Search for the cell housing the specified text and yield its (x, y) center coordinate. 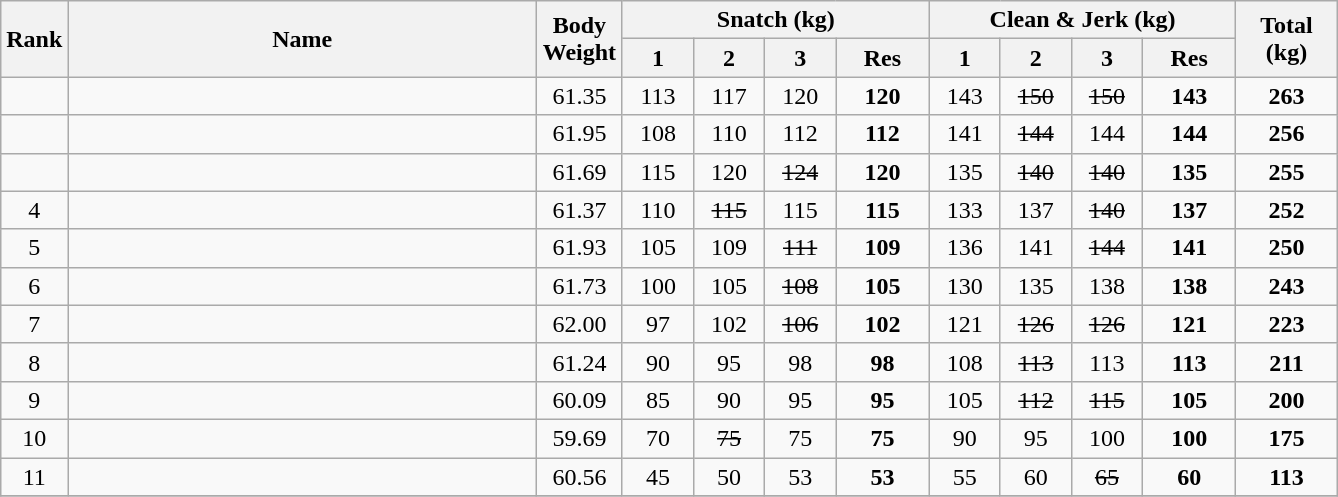
Clean & Jerk (kg) (1082, 20)
106 (800, 324)
7 (34, 324)
59.69 (579, 438)
4 (34, 210)
211 (1286, 362)
255 (1286, 172)
60.09 (579, 400)
61.73 (579, 286)
50 (730, 477)
Snatch (kg) (776, 20)
62.00 (579, 324)
Rank (34, 39)
136 (964, 248)
252 (1286, 210)
70 (658, 438)
175 (1286, 438)
61.35 (579, 96)
55 (964, 477)
Total (kg) (1286, 39)
Name (302, 39)
200 (1286, 400)
6 (34, 286)
111 (800, 248)
85 (658, 400)
117 (730, 96)
5 (34, 248)
61.95 (579, 134)
11 (34, 477)
10 (34, 438)
223 (1286, 324)
250 (1286, 248)
65 (1106, 477)
256 (1286, 134)
61.24 (579, 362)
61.93 (579, 248)
45 (658, 477)
263 (1286, 96)
9 (34, 400)
Body Weight (579, 39)
243 (1286, 286)
61.69 (579, 172)
97 (658, 324)
130 (964, 286)
60.56 (579, 477)
133 (964, 210)
124 (800, 172)
8 (34, 362)
61.37 (579, 210)
